Return the [X, Y] coordinate for the center point of the cell that contains the specified text.  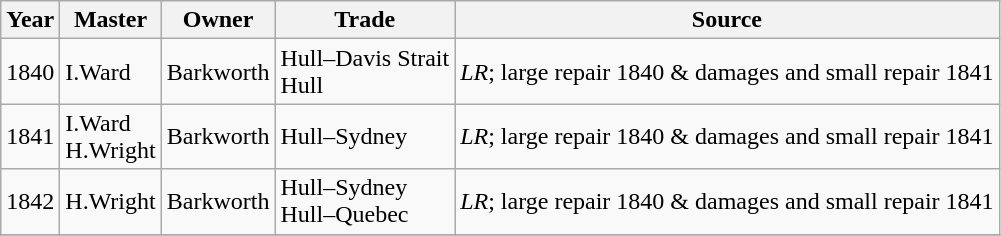
Hull–Davis StraitHull [365, 72]
Owner [218, 20]
Source [727, 20]
Trade [365, 20]
1841 [30, 136]
Hull–Sydney [365, 136]
Hull–SydneyHull–Quebec [365, 202]
I.WardH.Wright [110, 136]
1842 [30, 202]
I.Ward [110, 72]
Year [30, 20]
H.Wright [110, 202]
1840 [30, 72]
Master [110, 20]
